Detect which cell encompasses the target text, then output its [X, Y] center coordinate. 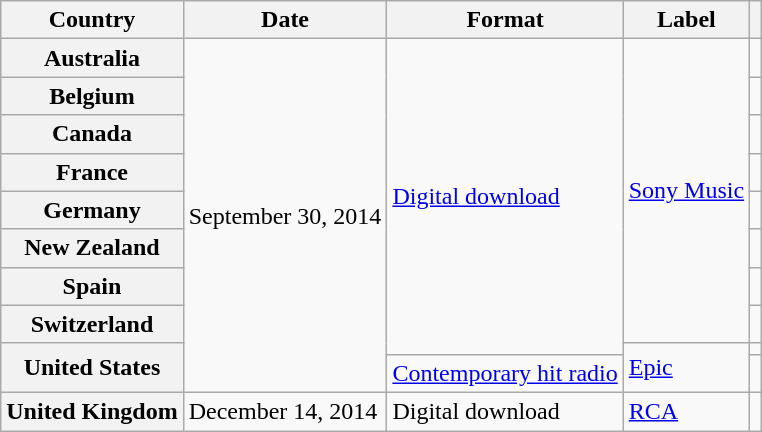
September 30, 2014 [285, 216]
Belgium [92, 96]
Canada [92, 134]
Switzerland [92, 324]
Epic [686, 368]
Format [505, 20]
France [92, 172]
RCA [686, 411]
Sony Music [686, 191]
Contemporary hit radio [505, 373]
United States [92, 368]
United Kingdom [92, 411]
Spain [92, 286]
Australia [92, 58]
Date [285, 20]
Country [92, 20]
New Zealand [92, 248]
Label [686, 20]
December 14, 2014 [285, 411]
Germany [92, 210]
